Search for the cell housing the specified text and yield its (x, y) center coordinate. 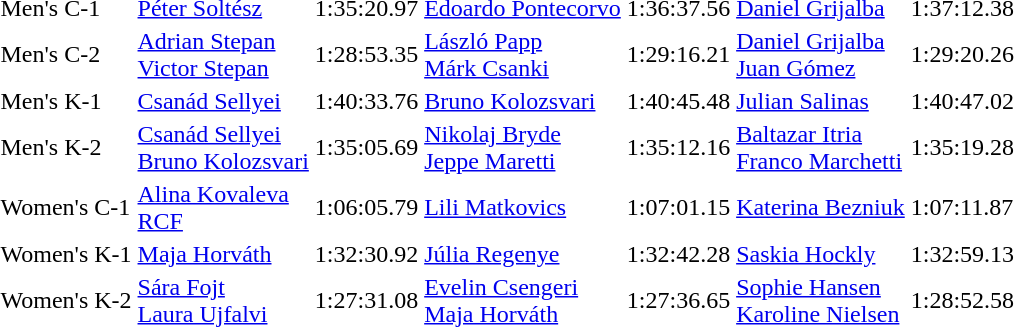
1:32:42.28 (678, 254)
Nikolaj BrydeJeppe Maretti (523, 148)
Katerina Bezniuk (821, 208)
Bruno Kolozsvari (523, 101)
Csanád SellyeiBruno Kolozsvari (223, 148)
Saskia Hockly (821, 254)
1:40:33.76 (366, 101)
Júlia Regenye (523, 254)
1:29:16.21 (678, 54)
László PappMárk Csanki (523, 54)
Julian Salinas (821, 101)
1:32:30.92 (366, 254)
1:07:01.15 (678, 208)
1:06:05.79 (366, 208)
1:28:53.35 (366, 54)
Csanád Sellyei (223, 101)
Alina Kovaleva RCF (223, 208)
1:35:05.69 (366, 148)
Adrian StepanVictor Stepan (223, 54)
1:40:45.48 (678, 101)
Maja Horváth (223, 254)
Daniel GrijalbaJuan Gómez (821, 54)
1:35:12.16 (678, 148)
Lili Matkovics (523, 208)
Baltazar ItriaFranco Marchetti (821, 148)
